Find where the given text appears and provide that cell's center as (X, Y) coordinate. 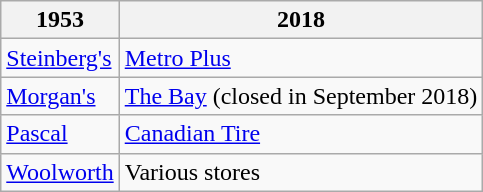
Metro Plus (301, 58)
The Bay (closed in September 2018) (301, 96)
Pascal (60, 134)
1953 (60, 20)
Canadian Tire (301, 134)
Woolworth (60, 172)
Various stores (301, 172)
Steinberg's (60, 58)
Morgan's (60, 96)
2018 (301, 20)
